Return the (x, y) coordinate for the center point of the cell that contains the specified text.  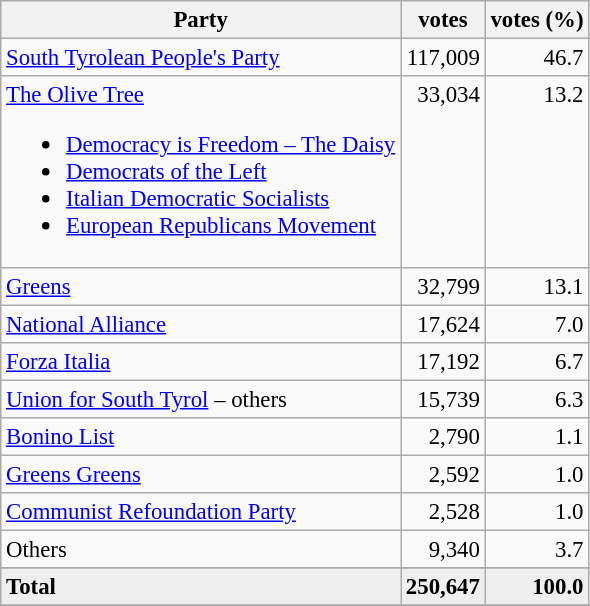
6.7 (537, 361)
Union for South Tyrol – others (201, 399)
13.1 (537, 286)
2,790 (444, 437)
117,009 (444, 58)
Communist Refoundation Party (201, 512)
Others (201, 549)
votes (%) (537, 20)
6.3 (537, 399)
13.2 (537, 172)
2,592 (444, 474)
9,340 (444, 549)
3.7 (537, 549)
32,799 (444, 286)
Greens (201, 286)
17,624 (444, 324)
1.1 (537, 437)
7.0 (537, 324)
votes (444, 20)
46.7 (537, 58)
250,647 (444, 587)
15,739 (444, 399)
100.0 (537, 587)
Bonino List (201, 437)
Party (201, 20)
South Tyrolean People's Party (201, 58)
2,528 (444, 512)
33,034 (444, 172)
Greens Greens (201, 474)
17,192 (444, 361)
Forza Italia (201, 361)
The Olive TreeDemocracy is Freedom – The DaisyDemocrats of the LeftItalian Democratic SocialistsEuropean Republicans Movement (201, 172)
Total (201, 587)
National Alliance (201, 324)
